Return (X, Y) of the center of cell containing provided text 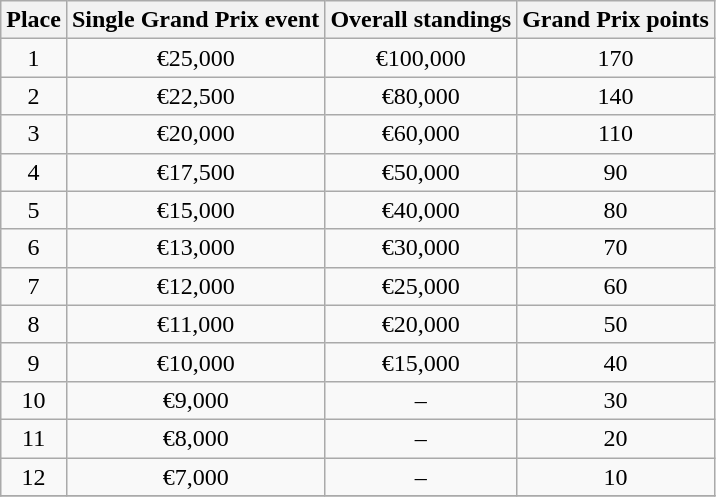
6 (34, 248)
9 (34, 362)
60 (616, 286)
Single Grand Prix event (195, 20)
€100,000 (421, 58)
5 (34, 210)
€8,000 (195, 438)
Overall standings (421, 20)
€13,000 (195, 248)
Grand Prix points (616, 20)
€9,000 (195, 400)
€7,000 (195, 477)
110 (616, 134)
€11,000 (195, 324)
1 (34, 58)
80 (616, 210)
7 (34, 286)
€22,500 (195, 96)
€80,000 (421, 96)
140 (616, 96)
70 (616, 248)
€60,000 (421, 134)
€17,500 (195, 172)
€12,000 (195, 286)
€10,000 (195, 362)
2 (34, 96)
40 (616, 362)
90 (616, 172)
11 (34, 438)
4 (34, 172)
€40,000 (421, 210)
20 (616, 438)
50 (616, 324)
170 (616, 58)
Place (34, 20)
3 (34, 134)
8 (34, 324)
€30,000 (421, 248)
12 (34, 477)
€50,000 (421, 172)
30 (616, 400)
